From the cell containing the given text, extract its center point as (x, y) coordinate. 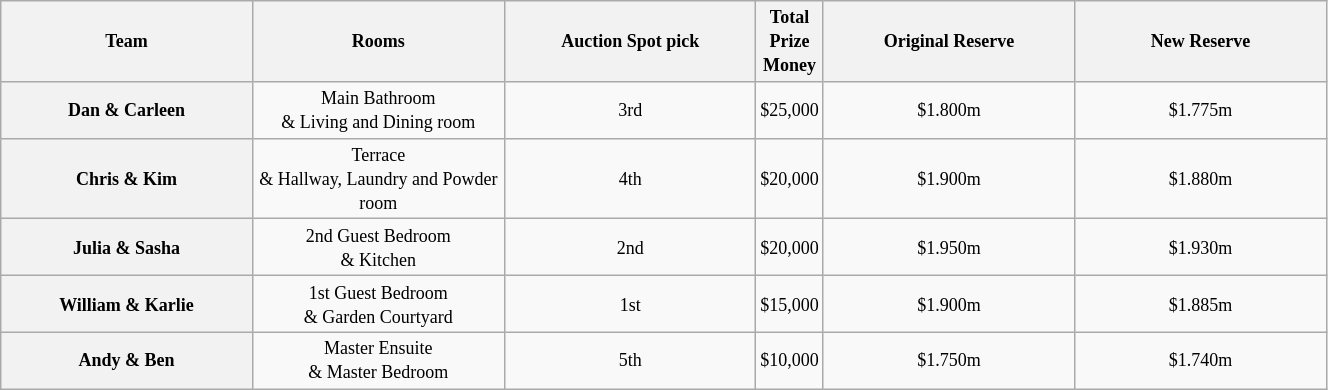
2nd Guest Bedroom& Kitchen (378, 248)
$25,000 (790, 110)
3rd (630, 110)
$1.800m (949, 110)
Original Reserve (949, 42)
$1.885m (1201, 304)
Chris & Kim (126, 178)
$1.930m (1201, 248)
Terrace& Hallway, Laundry and Powder room (378, 178)
$1.950m (949, 248)
Dan & Carleen (126, 110)
New Reserve (1201, 42)
1st Guest Bedroom& Garden Courtyard (378, 304)
$1.880m (1201, 178)
Main Bathroom& Living and Dining room (378, 110)
$10,000 (790, 360)
Andy & Ben (126, 360)
Total Prize Money (790, 42)
$1.750m (949, 360)
$1.775m (1201, 110)
Team (126, 42)
2nd (630, 248)
Auction Spot pick (630, 42)
$15,000 (790, 304)
5th (630, 360)
$1.740m (1201, 360)
William & Karlie (126, 304)
Master Ensuite& Master Bedroom (378, 360)
4th (630, 178)
Julia & Sasha (126, 248)
1st (630, 304)
Rooms (378, 42)
